Pinpoint the cell where the given text exists, returning its (x, y) midpoint coordinate. 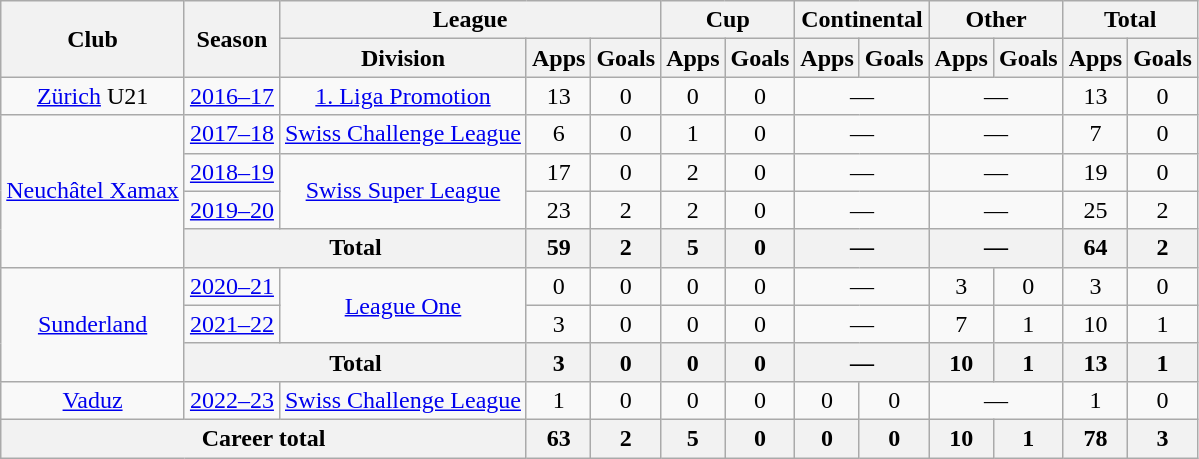
Cup (728, 20)
63 (558, 438)
League (470, 20)
78 (1095, 438)
Vaduz (93, 400)
23 (558, 210)
1. Liga Promotion (402, 96)
2021–22 (232, 324)
25 (1095, 210)
Career total (264, 438)
2017–18 (232, 134)
2022–23 (232, 400)
Zürich U21 (93, 96)
59 (558, 248)
2018–19 (232, 172)
6 (558, 134)
Neuchâtel Xamax (93, 191)
Season (232, 39)
Club (93, 39)
64 (1095, 248)
19 (1095, 172)
2016–17 (232, 96)
2019–20 (232, 210)
Sunderland (93, 324)
Continental (862, 20)
Division (402, 58)
17 (558, 172)
2020–21 (232, 286)
Swiss Super League (402, 191)
Other (996, 20)
League One (402, 305)
